From the cell containing the given text, extract its center point as (x, y) coordinate. 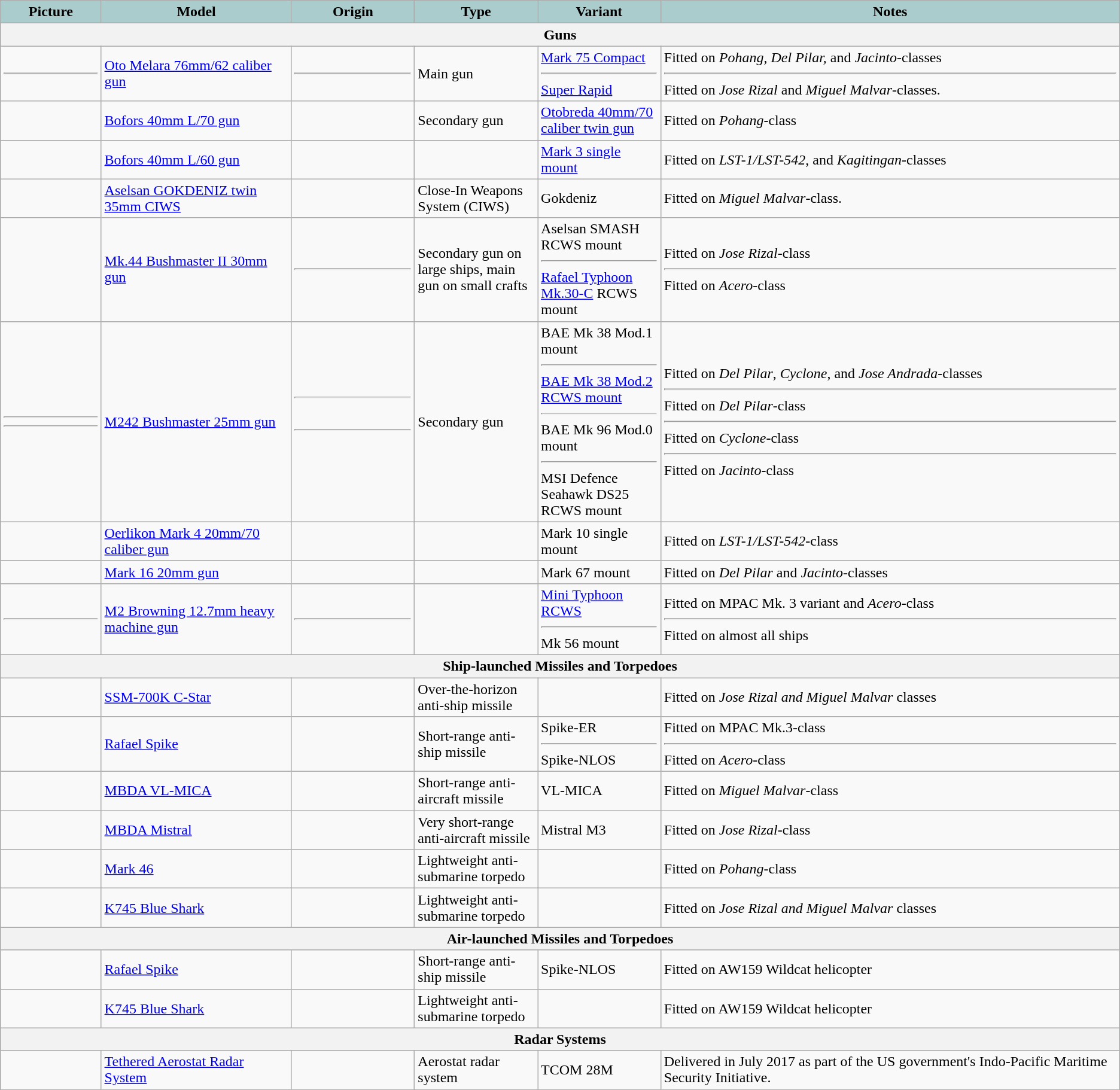
Spike-ERSpike-NLOS (599, 744)
Fitted on Miguel Malvar-class (890, 791)
Oto Melara 76mm/62 caliber gun (196, 74)
M242 Bushmaster 25mm gun (196, 421)
Gokdeniz (599, 199)
Mark 16 20mm gun (196, 572)
Fitted on Del Pilar, Cyclone, and Jose Andrada-classesFitted on Del Pilar-classFitted on Cyclone-classFitted on Jacinto-class (890, 421)
Origin (353, 12)
Over-the-horizon anti-ship missile (476, 696)
Mark 46 (196, 869)
Mark 10 single mount (599, 541)
Fitted on Jose Rizal-classFitted on Acero-class (890, 269)
Mk.44 Bushmaster II 30mm gun (196, 269)
Secondary gun on large ships, main gun on small crafts (476, 269)
MBDA VL-MICA (196, 791)
BAE Mk 38 Mod.1 mountBAE Mk 38 Mod.2 RCWS mountBAE Mk 96 Mod.0 mountMSI Defence Seahawk DS25 RCWS mount (599, 421)
Guns (560, 35)
Aselsan GOKDENIZ twin 35mm CIWS (196, 199)
Fitted on Del Pilar and Jacinto-classes (890, 572)
Variant (599, 12)
Short-range anti-aircraft missile (476, 791)
Oerlikon Mark 4 20mm/70 caliber gun (196, 541)
Fitted on MPAC Mk.3-classFitted on Acero-class (890, 744)
Spike-NLOS (599, 969)
TCOM 28M (599, 1070)
Model (196, 12)
Fitted on Miguel Malvar-class. (890, 199)
Ship-launched Missiles and Torpedoes (560, 666)
Aerostat radar system (476, 1070)
Fitted on MPAC Mk. 3 variant and Acero-class Fitted on almost all ships (890, 619)
Bofors 40mm L/70 gun (196, 121)
MBDA Mistral (196, 830)
M2 Browning 12.7mm heavy machine gun (196, 619)
Fitted on Pohang, Del Pilar, and Jacinto-classesFitted on Jose Rizal and Miguel Malvar-classes. (890, 74)
Type (476, 12)
Delivered in July 2017 as part of the US government's Indo-Pacific Maritime Security Initiative. (890, 1070)
Main gun (476, 74)
Bofors 40mm L/60 gun (196, 159)
Fitted on LST-1/LST-542, and Kagitingan-classes (890, 159)
VL-MICA (599, 791)
Radar Systems (560, 1039)
Mini Typhoon RCWSMk 56 mount (599, 619)
Fitted on LST-1/LST-542-class (890, 541)
Aselsan SMASH RCWS mountRafael Typhoon Mk.30-C RCWS mount (599, 269)
Tethered Aerostat Radar System (196, 1070)
Mark 75 CompactSuper Rapid (599, 74)
Mark 67 mount (599, 572)
Notes (890, 12)
Mistral M3 (599, 830)
Otobreda 40mm/70 caliber twin gun (599, 121)
Close-In Weapons System (CIWS) (476, 199)
Picture (51, 12)
Mark 3 single mount (599, 159)
Air-launched Missiles and Torpedoes (560, 939)
SSM-700K C-Star (196, 696)
Very short-range anti-aircraft missile (476, 830)
Fitted on Jose Rizal-class (890, 830)
